Scan for the cell matching the given text and deliver its (X, Y) coordinate at center. 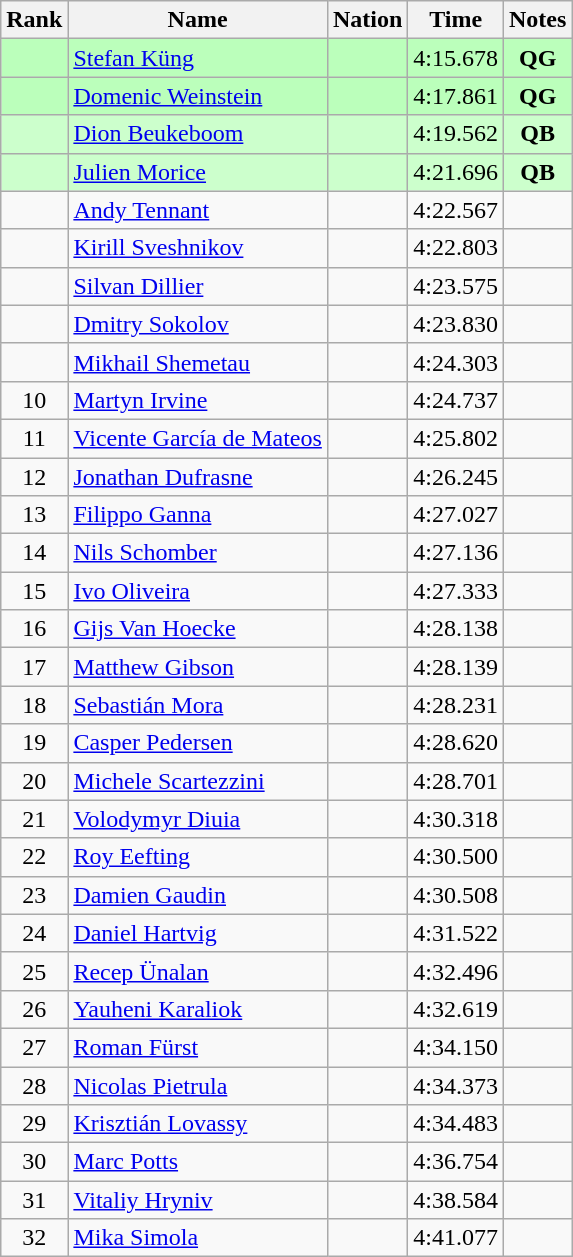
4:15.678 (456, 58)
4:27.333 (456, 591)
4:24.303 (456, 362)
4:34.150 (456, 1047)
Casper Pedersen (198, 743)
Recep Ünalan (198, 971)
Roman Fürst (198, 1047)
Daniel Hartvig (198, 933)
Mika Simola (198, 1238)
Krisztián Lovassy (198, 1124)
4:17.861 (456, 96)
Nation (367, 20)
Nicolas Pietrula (198, 1085)
23 (34, 895)
4:36.754 (456, 1162)
Matthew Gibson (198, 667)
Roy Eefting (198, 857)
Rank (34, 20)
24 (34, 933)
4:28.138 (456, 629)
4:30.508 (456, 895)
13 (34, 515)
4:19.562 (456, 134)
17 (34, 667)
28 (34, 1085)
Mikhail Shemetau (198, 362)
Ivo Oliveira (198, 591)
Dmitry Sokolov (198, 324)
31 (34, 1200)
27 (34, 1047)
Notes (538, 20)
4:28.231 (456, 705)
4:34.373 (456, 1085)
Michele Scartezzini (198, 781)
4:30.318 (456, 819)
4:25.802 (456, 438)
19 (34, 743)
20 (34, 781)
4:32.496 (456, 971)
Andy Tennant (198, 210)
Name (198, 20)
Martyn Irvine (198, 400)
32 (34, 1238)
4:30.500 (456, 857)
Volodymyr Diuia (198, 819)
Marc Potts (198, 1162)
18 (34, 705)
4:34.483 (456, 1124)
4:22.567 (456, 210)
11 (34, 438)
4:23.575 (456, 286)
4:24.737 (456, 400)
12 (34, 477)
Stefan Küng (198, 58)
4:26.245 (456, 477)
25 (34, 971)
Vicente García de Mateos (198, 438)
22 (34, 857)
15 (34, 591)
4:38.584 (456, 1200)
4:31.522 (456, 933)
Vitaliy Hryniv (198, 1200)
4:28.620 (456, 743)
Julien Morice (198, 172)
4:28.139 (456, 667)
Gijs Van Hoecke (198, 629)
16 (34, 629)
Silvan Dillier (198, 286)
Sebastián Mora (198, 705)
4:22.803 (456, 248)
Damien Gaudin (198, 895)
21 (34, 819)
Jonathan Dufrasne (198, 477)
4:21.696 (456, 172)
4:27.027 (456, 515)
26 (34, 1009)
Time (456, 20)
14 (34, 553)
4:27.136 (456, 553)
4:28.701 (456, 781)
Domenic Weinstein (198, 96)
Nils Schomber (198, 553)
29 (34, 1124)
4:23.830 (456, 324)
30 (34, 1162)
4:41.077 (456, 1238)
Dion Beukeboom (198, 134)
Kirill Sveshnikov (198, 248)
Filippo Ganna (198, 515)
Yauheni Karaliok (198, 1009)
10 (34, 400)
4:32.619 (456, 1009)
